Extract the [X, Y] coordinate from the center of the cell holding the provided text.  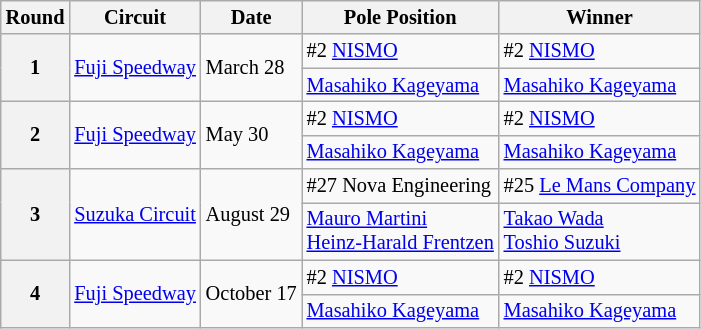
Round [36, 17]
Winner [600, 17]
#27 Nova Engineering [400, 186]
1 [36, 68]
Mauro Martini Heinz-Harald Frentzen [400, 231]
4 [36, 294]
Suzuka Circuit [134, 214]
#25 Le Mans Company [600, 186]
Circuit [134, 17]
3 [36, 214]
2 [36, 134]
October 17 [252, 294]
Date [252, 17]
May 30 [252, 134]
March 28 [252, 68]
Takao Wada Toshio Suzuki [600, 231]
August 29 [252, 214]
Pole Position [400, 17]
